Detect which cell encompasses the target text, then output its [X, Y] center coordinate. 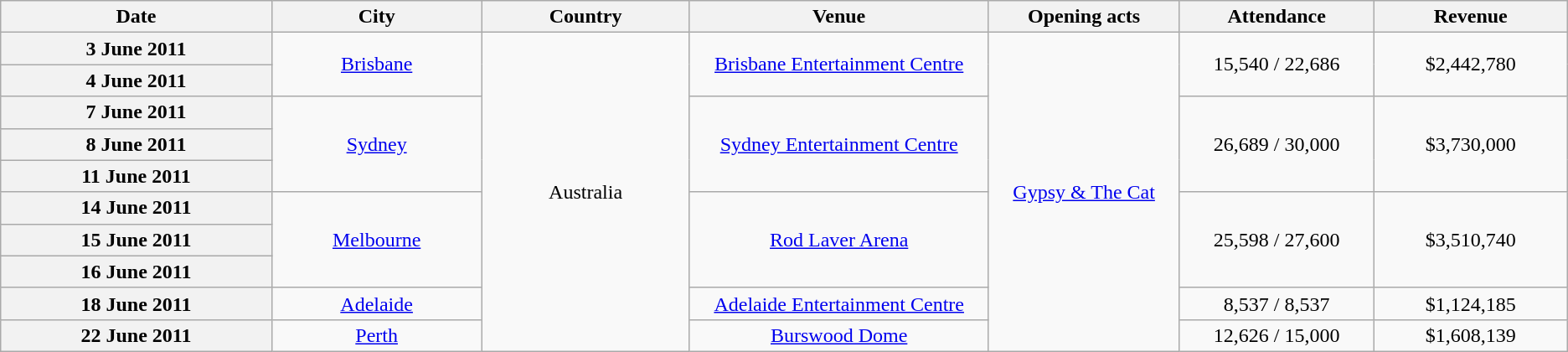
15 June 2011 [137, 240]
Burswood Dome [839, 335]
Perth [377, 335]
Rod Laver Arena [839, 240]
$2,442,780 [1471, 65]
3 June 2011 [137, 49]
$3,730,000 [1471, 144]
26,689 / 30,000 [1277, 144]
$1,124,185 [1471, 303]
$1,608,139 [1471, 335]
$3,510,740 [1471, 240]
8,537 / 8,537 [1277, 303]
18 June 2011 [137, 303]
Brisbane [377, 65]
Sydney [377, 144]
Adelaide [377, 303]
8 June 2011 [137, 144]
Brisbane Entertainment Centre [839, 65]
11 June 2011 [137, 176]
Melbourne [377, 240]
15,540 / 22,686 [1277, 65]
22 June 2011 [137, 335]
16 June 2011 [137, 272]
14 June 2011 [137, 208]
Country [585, 17]
Australia [585, 193]
Revenue [1471, 17]
12,626 / 15,000 [1277, 335]
4 June 2011 [137, 80]
25,598 / 27,600 [1277, 240]
Adelaide Entertainment Centre [839, 303]
City [377, 17]
Venue [839, 17]
7 June 2011 [137, 112]
Date [137, 17]
Gypsy & The Cat [1084, 193]
Sydney Entertainment Centre [839, 144]
Attendance [1277, 17]
Opening acts [1084, 17]
